From the cell containing the given text, extract its center point as (X, Y) coordinate. 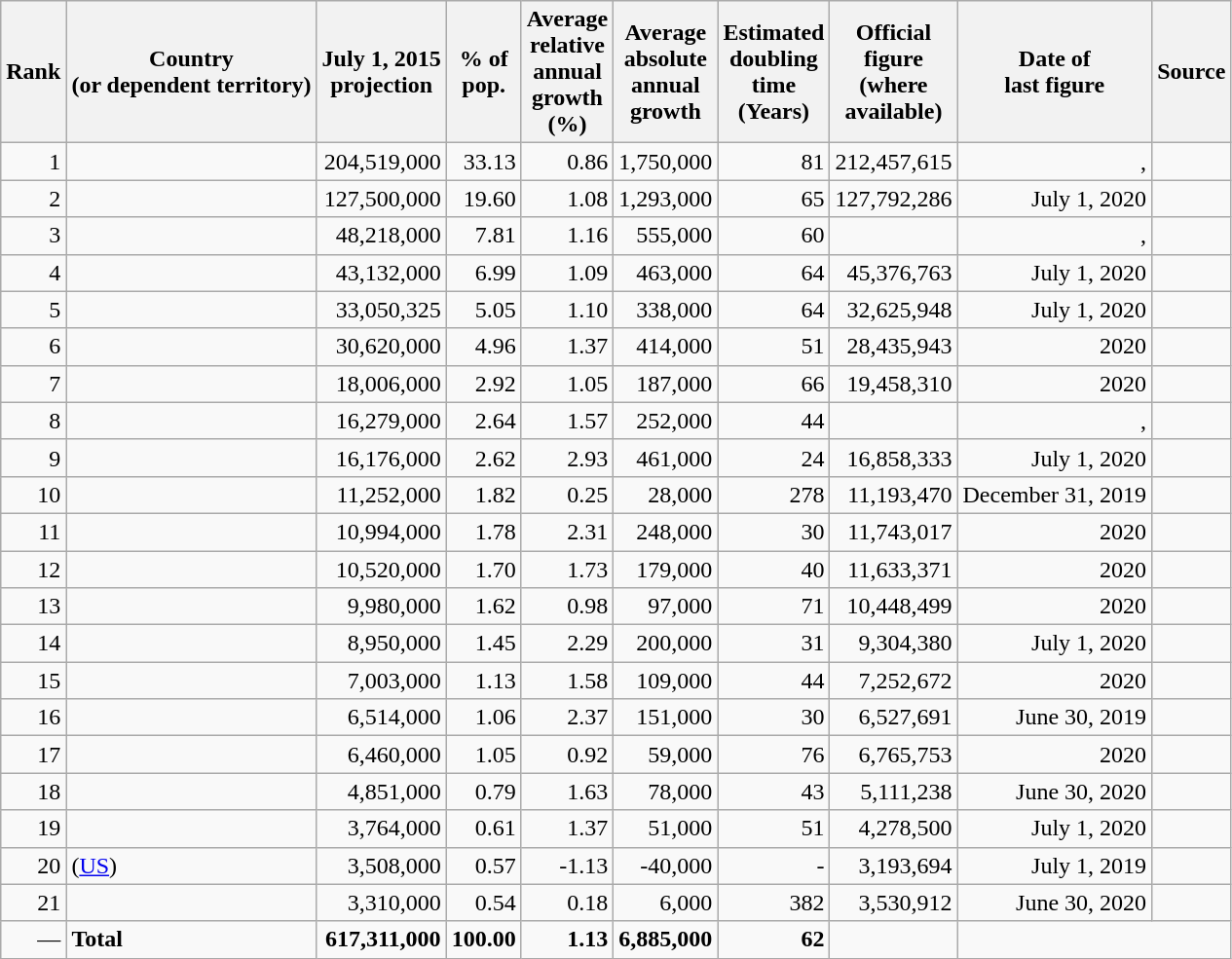
5,111,238 (894, 792)
1.70 (483, 570)
19.60 (483, 199)
9 (33, 458)
9,980,000 (382, 607)
2.64 (483, 421)
15 (33, 681)
9,304,380 (894, 644)
33,050,325 (382, 310)
43 (773, 792)
414,000 (666, 347)
3,764,000 (382, 829)
10 (33, 495)
Rank (33, 72)
179,000 (666, 570)
127,792,286 (894, 199)
555,000 (666, 236)
2.31 (567, 532)
(US) (191, 866)
0.57 (483, 866)
617,311,000 (382, 940)
11,743,017 (894, 532)
20 (33, 866)
% ofpop. (483, 72)
200,000 (666, 644)
-40,000 (666, 866)
109,000 (666, 681)
45,376,763 (894, 273)
December 31, 2019 (1055, 495)
1.57 (567, 421)
51,000 (666, 829)
21 (33, 903)
3,508,000 (382, 866)
0.18 (567, 903)
6,885,000 (666, 940)
278 (773, 495)
81 (773, 162)
July 1, 2019 (1055, 866)
43,132,000 (382, 273)
0.79 (483, 792)
1.62 (483, 607)
127,500,000 (382, 199)
1.82 (483, 495)
8 (33, 421)
6 (33, 347)
3,193,694 (894, 866)
Date oflast figure (1055, 72)
2.93 (567, 458)
2.62 (483, 458)
1,750,000 (666, 162)
48,218,000 (382, 236)
0.92 (567, 755)
1 (33, 162)
12 (33, 570)
3 (33, 236)
13 (33, 607)
— (33, 940)
10,520,000 (382, 570)
Source (1192, 72)
0.86 (567, 162)
151,000 (666, 718)
100.00 (483, 940)
19,458,310 (894, 384)
Estimateddoublingtime(Years) (773, 72)
6.99 (483, 273)
6,000 (666, 903)
- (773, 866)
11,193,470 (894, 495)
461,000 (666, 458)
59,000 (666, 755)
71 (773, 607)
16,176,000 (382, 458)
4,851,000 (382, 792)
8,950,000 (382, 644)
11,633,371 (894, 570)
1.78 (483, 532)
66 (773, 384)
1.63 (567, 792)
11,252,000 (382, 495)
18 (33, 792)
7,252,672 (894, 681)
Total (191, 940)
7 (33, 384)
33.13 (483, 162)
1.09 (567, 273)
1.10 (567, 310)
0.54 (483, 903)
1.06 (483, 718)
0.25 (567, 495)
78,000 (666, 792)
6,527,691 (894, 718)
4 (33, 273)
2 (33, 199)
30,620,000 (382, 347)
6,765,753 (894, 755)
382 (773, 903)
June 30, 2019 (1055, 718)
40 (773, 570)
62 (773, 940)
3,310,000 (382, 903)
252,000 (666, 421)
-1.13 (567, 866)
0.98 (567, 607)
187,000 (666, 384)
7.81 (483, 236)
32,625,948 (894, 310)
3,530,912 (894, 903)
10,448,499 (894, 607)
2.92 (483, 384)
1.16 (567, 236)
1.73 (567, 570)
1.58 (567, 681)
97,000 (666, 607)
18,006,000 (382, 384)
204,519,000 (382, 162)
16,279,000 (382, 421)
14 (33, 644)
24 (773, 458)
463,000 (666, 273)
5.05 (483, 310)
2.37 (567, 718)
1,293,000 (666, 199)
16 (33, 718)
6,514,000 (382, 718)
10,994,000 (382, 532)
Averagerelativeannualgrowth(%) (567, 72)
76 (773, 755)
7,003,000 (382, 681)
11 (33, 532)
65 (773, 199)
Country(or dependent territory) (191, 72)
19 (33, 829)
212,457,615 (894, 162)
28,000 (666, 495)
1.08 (567, 199)
31 (773, 644)
60 (773, 236)
2.29 (567, 644)
Averageabsoluteannualgrowth (666, 72)
1.45 (483, 644)
0.61 (483, 829)
4,278,500 (894, 829)
28,435,943 (894, 347)
16,858,333 (894, 458)
July 1, 2015projection (382, 72)
6,460,000 (382, 755)
4.96 (483, 347)
Officialfigure(whereavailable) (894, 72)
17 (33, 755)
338,000 (666, 310)
5 (33, 310)
248,000 (666, 532)
